Return the [x, y] coordinate for the center point of the cell that contains the specified text.  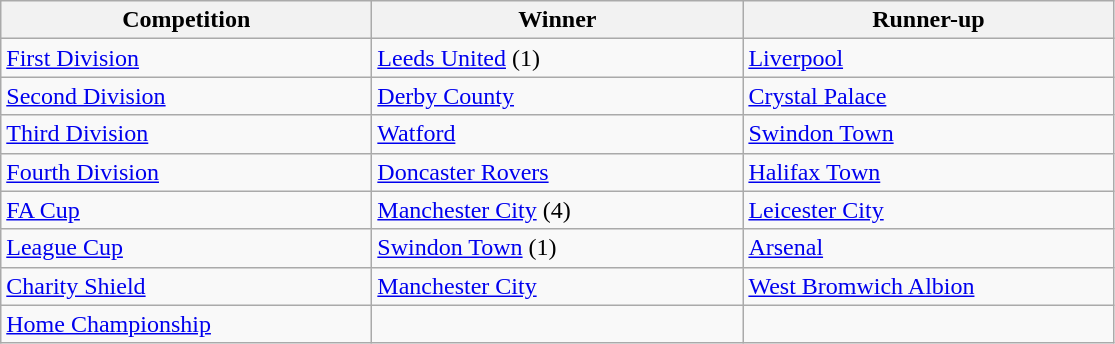
First Division [186, 58]
Arsenal [928, 248]
Winner [558, 20]
Competition [186, 20]
Leicester City [928, 210]
Third Division [186, 134]
Manchester City (4) [558, 210]
Watford [558, 134]
Charity Shield [186, 286]
Swindon Town (1) [558, 248]
League Cup [186, 248]
Crystal Palace [928, 96]
Liverpool [928, 58]
Second Division [186, 96]
FA Cup [186, 210]
Home Championship [186, 324]
Leeds United (1) [558, 58]
West Bromwich Albion [928, 286]
Manchester City [558, 286]
Swindon Town [928, 134]
Derby County [558, 96]
Doncaster Rovers [558, 172]
Halifax Town [928, 172]
Fourth Division [186, 172]
Runner-up [928, 20]
